Detect which cell encompasses the target text, then output its [x, y] center coordinate. 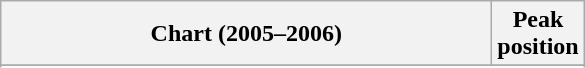
Chart (2005–2006) [246, 34]
Peakposition [538, 34]
